For the text-containing cell, return its midpoint in [X, Y] coordinate format. 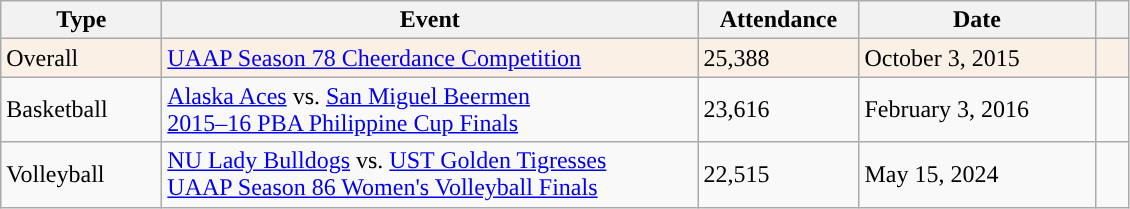
Alaska Aces vs. San Miguel Beermen 2015–16 PBA Philippine Cup Finals [430, 110]
Attendance [778, 20]
Event [430, 20]
Type [82, 20]
Volleyball [82, 174]
Date [977, 20]
NU Lady Bulldogs vs. UST Golden Tigresses UAAP Season 86 Women's Volleyball Finals [430, 174]
Basketball [82, 110]
Overall [82, 58]
22,515 [778, 174]
25,388 [778, 58]
February 3, 2016 [977, 110]
May 15, 2024 [977, 174]
23,616 [778, 110]
October 3, 2015 [977, 58]
UAAP Season 78 Cheerdance Competition [430, 58]
